Output the (x, y) coordinate of the center of the cell containing the given text.  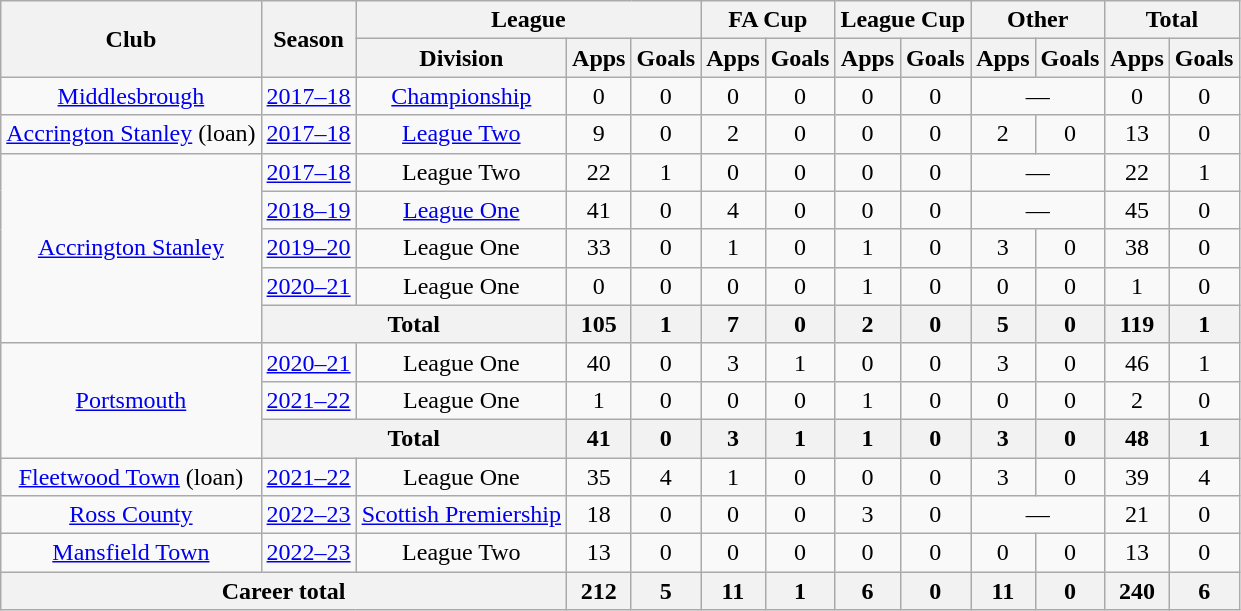
35 (599, 477)
Mansfield Town (131, 553)
Accrington Stanley (131, 248)
Ross County (131, 515)
7 (733, 324)
45 (1137, 210)
40 (599, 362)
212 (599, 591)
48 (1137, 438)
League (528, 20)
Middlesbrough (131, 96)
119 (1137, 324)
Championship (461, 96)
Career total (284, 591)
21 (1137, 515)
Division (461, 58)
9 (599, 134)
46 (1137, 362)
33 (599, 248)
Accrington Stanley (loan) (131, 134)
2019–20 (308, 248)
Scottish Premiership (461, 515)
Portsmouth (131, 400)
Season (308, 39)
38 (1137, 248)
18 (599, 515)
League Cup (903, 20)
240 (1137, 591)
105 (599, 324)
Club (131, 39)
39 (1137, 477)
2018–19 (308, 210)
Other (1038, 20)
FA Cup (768, 20)
Fleetwood Town (loan) (131, 477)
